Provide the [X, Y] coordinate of the cell's center where the given text is located.  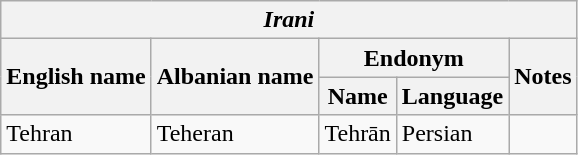
Persian [452, 134]
Endonym [414, 58]
English name [76, 77]
Tehran [76, 134]
Language [452, 96]
Teheran [235, 134]
Irani [289, 20]
Name [358, 96]
Albanian name [235, 77]
Tehrān [358, 134]
Notes [543, 77]
